Pinpoint the cell where the given text exists, returning its (X, Y) midpoint coordinate. 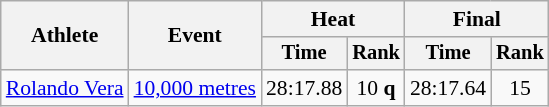
10 q (376, 88)
Heat (333, 19)
15 (520, 88)
Event (195, 36)
Final (477, 19)
Rolando Vera (65, 88)
Athlete (65, 36)
10,000 metres (195, 88)
28:17.88 (304, 88)
28:17.64 (448, 88)
